Determine the [X, Y] coordinate at the center of the cell enclosing the given text.  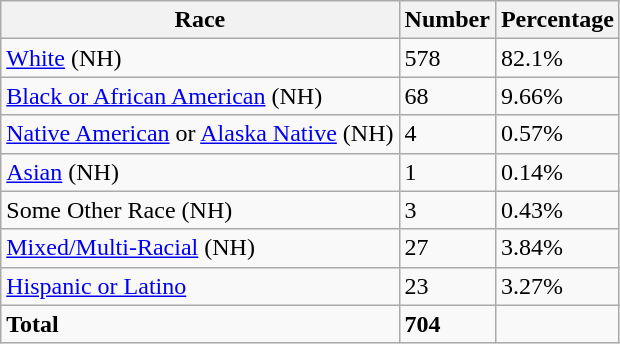
3.84% [557, 248]
Number [447, 20]
23 [447, 286]
3 [447, 210]
27 [447, 248]
0.57% [557, 134]
White (NH) [200, 58]
578 [447, 58]
Some Other Race (NH) [200, 210]
Total [200, 324]
Native American or Alaska Native (NH) [200, 134]
Hispanic or Latino [200, 286]
1 [447, 172]
3.27% [557, 286]
Percentage [557, 20]
82.1% [557, 58]
Asian (NH) [200, 172]
68 [447, 96]
4 [447, 134]
0.43% [557, 210]
Black or African American (NH) [200, 96]
704 [447, 324]
0.14% [557, 172]
9.66% [557, 96]
Race [200, 20]
Mixed/Multi-Racial (NH) [200, 248]
